Provide the [X, Y] coordinate of the cell's center where the given text is located.  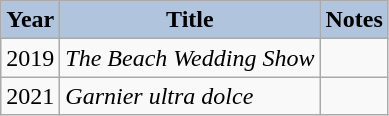
2019 [30, 58]
The Beach Wedding Show [190, 58]
Garnier ultra dolce [190, 96]
2021 [30, 96]
Title [190, 20]
Year [30, 20]
Notes [354, 20]
